From the cell containing the given text, extract its center point as [x, y] coordinate. 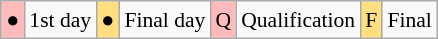
Final [410, 20]
F [371, 20]
1st day [60, 20]
Qualification [298, 20]
Q [223, 20]
Final day [164, 20]
